Capture the cell that displays the provided text and extract its (x, y) central coordinate. 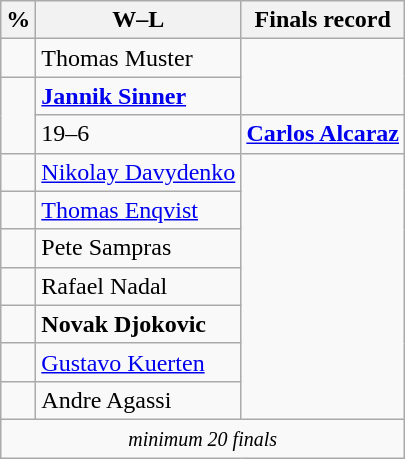
Finals record (323, 20)
Gustavo Kuerten (138, 362)
Rafael Nadal (138, 286)
Jannik Sinner (138, 96)
Novak Djokovic (138, 324)
Pete Sampras (138, 248)
% (18, 20)
Nikolay Davydenko (138, 172)
Thomas Muster (138, 58)
19–6 (138, 134)
minimum 20 finals (203, 438)
Carlos Alcaraz (323, 134)
Thomas Enqvist (138, 210)
W–L (138, 20)
Andre Agassi (138, 400)
